From the cell containing the given text, extract its center point as [X, Y] coordinate. 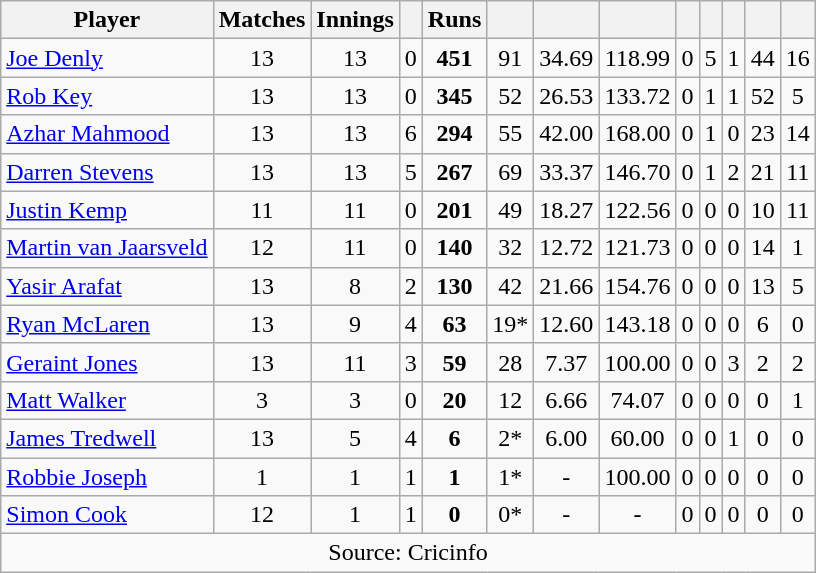
55 [510, 134]
69 [510, 172]
32 [510, 248]
Source: Cricinfo [408, 553]
26.53 [566, 96]
34.69 [566, 58]
168.00 [638, 134]
294 [454, 134]
12.72 [566, 248]
Martin van Jaarsveld [107, 248]
42 [510, 286]
121.73 [638, 248]
60.00 [638, 438]
133.72 [638, 96]
63 [454, 324]
130 [454, 286]
19* [510, 324]
140 [454, 248]
6.66 [566, 400]
Robbie Joseph [107, 477]
267 [454, 172]
2* [510, 438]
44 [762, 58]
122.56 [638, 210]
Darren Stevens [107, 172]
201 [454, 210]
12.60 [566, 324]
Matt Walker [107, 400]
146.70 [638, 172]
118.99 [638, 58]
74.07 [638, 400]
Innings [355, 20]
42.00 [566, 134]
0* [510, 515]
18.27 [566, 210]
James Tredwell [107, 438]
9 [355, 324]
Simon Cook [107, 515]
7.37 [566, 362]
21 [762, 172]
Ryan McLaren [107, 324]
Geraint Jones [107, 362]
28 [510, 362]
33.37 [566, 172]
345 [454, 96]
20 [454, 400]
Player [107, 20]
21.66 [566, 286]
1* [510, 477]
6.00 [566, 438]
Azhar Mahmood [107, 134]
49 [510, 210]
Yasir Arafat [107, 286]
23 [762, 134]
154.76 [638, 286]
451 [454, 58]
Justin Kemp [107, 210]
91 [510, 58]
Runs [454, 20]
8 [355, 286]
Matches [262, 20]
59 [454, 362]
10 [762, 210]
143.18 [638, 324]
16 [798, 58]
Joe Denly [107, 58]
Rob Key [107, 96]
